Return [x, y] of the center of cell containing provided text 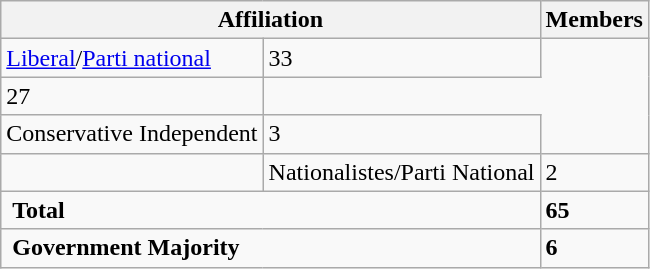
Nationalistes/Parti National [402, 172]
33 [402, 58]
Liberal/Parti national [132, 58]
Total [270, 210]
Government Majority [270, 248]
Conservative Independent [132, 134]
65 [594, 210]
Members [594, 20]
Affiliation [270, 20]
2 [594, 172]
27 [132, 96]
6 [594, 248]
3 [402, 134]
